Identify which cell holds the provided text, then report its [x, y] central coordinate. 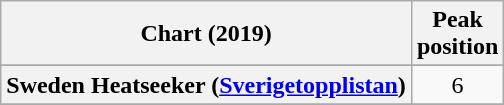
Peakposition [457, 34]
6 [457, 85]
Chart (2019) [206, 34]
Sweden Heatseeker (Sverigetopplistan) [206, 85]
